Capture the cell that displays the provided text and extract its [X, Y] central coordinate. 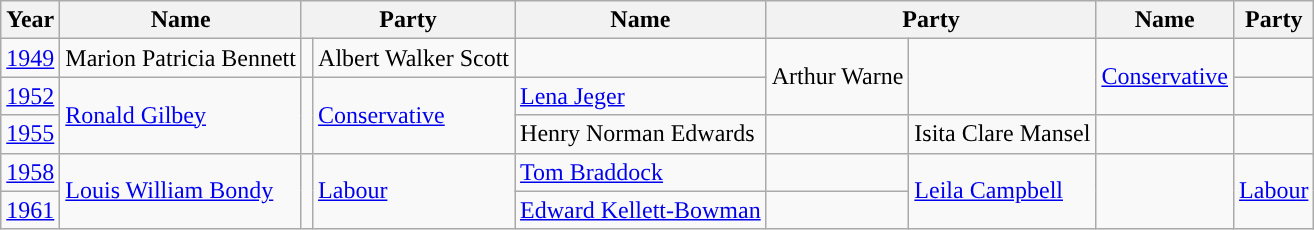
Albert Walker Scott [414, 58]
1949 [30, 58]
1961 [30, 210]
1952 [30, 96]
Ronald Gilbey [181, 115]
Lena Jeger [641, 96]
Isita Clare Mansel [1002, 134]
Henry Norman Edwards [641, 134]
1955 [30, 134]
1958 [30, 172]
Tom Braddock [641, 172]
Marion Patricia Bennett [181, 58]
Leila Campbell [1002, 191]
Edward Kellett-Bowman [641, 210]
Year [30, 20]
Arthur Warne [838, 77]
Louis William Bondy [181, 191]
